Extract the (X, Y) coordinate from the center of the cell holding the provided text.  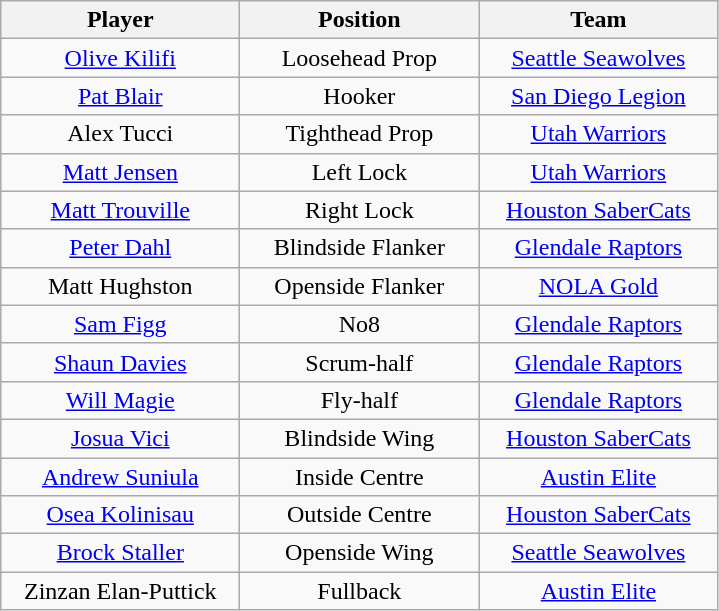
Josua Vici (120, 438)
Loosehead Prop (360, 58)
Andrew Suniula (120, 477)
Will Magie (120, 400)
Hooker (360, 96)
Scrum-half (360, 362)
Peter Dahl (120, 248)
Team (598, 20)
Alex Tucci (120, 134)
NOLA Gold (598, 286)
Zinzan Elan-Puttick (120, 591)
No8 (360, 324)
Matt Jensen (120, 172)
San Diego Legion (598, 96)
Openside Flanker (360, 286)
Matt Hughston (120, 286)
Position (360, 20)
Outside Centre (360, 515)
Tighthead Prop (360, 134)
Inside Centre (360, 477)
Blindside Wing (360, 438)
Pat Blair (120, 96)
Player (120, 20)
Shaun Davies (120, 362)
Fly-half (360, 400)
Right Lock (360, 210)
Fullback (360, 591)
Osea Kolinisau (120, 515)
Left Lock (360, 172)
Openside Wing (360, 553)
Blindside Flanker (360, 248)
Brock Staller (120, 553)
Sam Figg (120, 324)
Matt Trouville (120, 210)
Olive Kilifi (120, 58)
